Scan for the cell matching the given text and deliver its [x, y] coordinate at center. 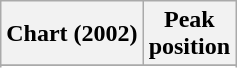
Peakposition [189, 34]
Chart (2002) [72, 34]
